Identify which cell holds the provided text, then report its [X, Y] central coordinate. 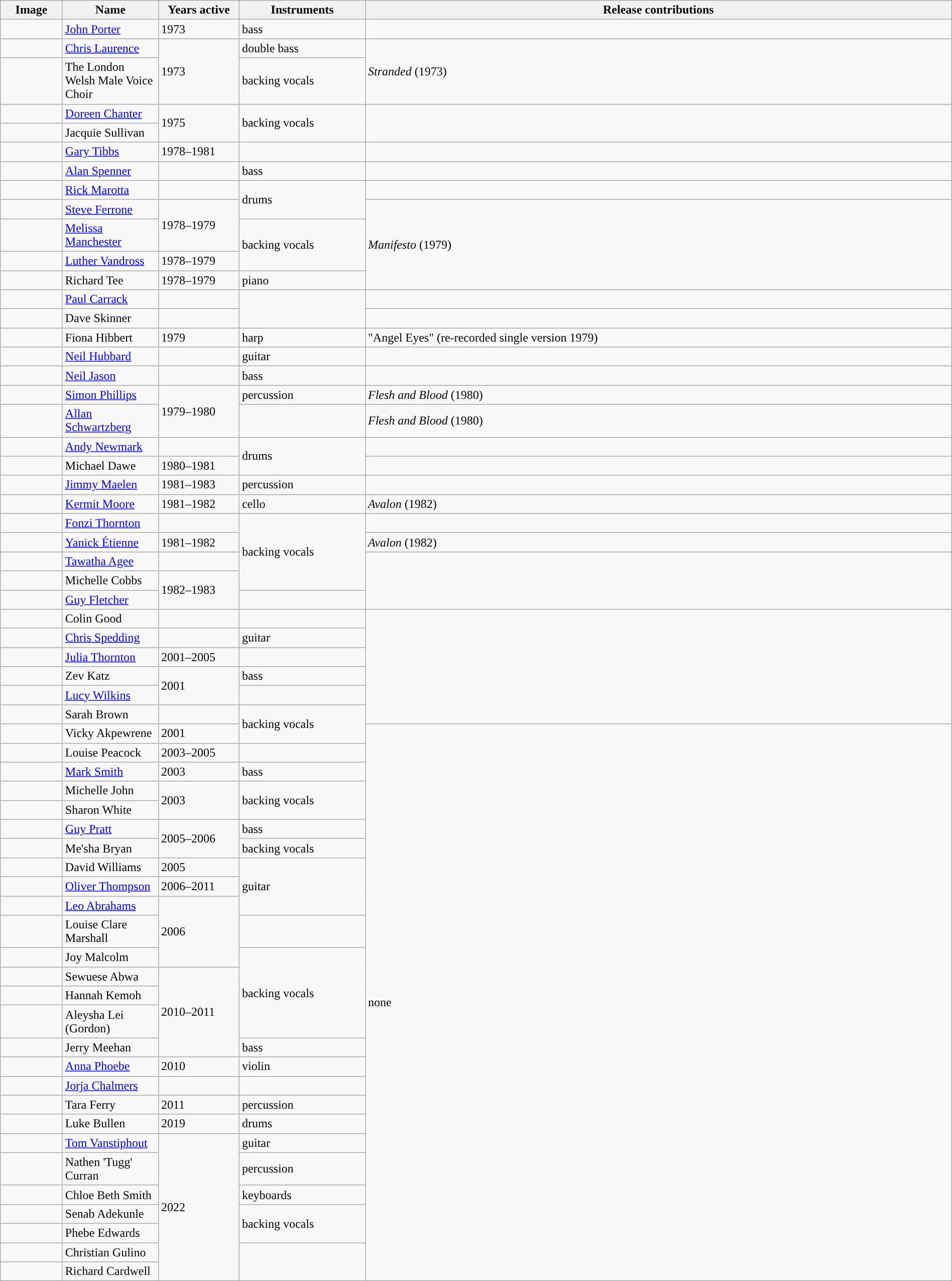
Jorja Chalmers [110, 1086]
Simon Phillips [110, 395]
2006 [199, 931]
Julia Thornton [110, 657]
Yanick Étienne [110, 542]
Fiona Hibbert [110, 338]
Louise Peacock [110, 753]
Joy Malcolm [110, 957]
2010 [199, 1066]
Vicky Akpewrene [110, 733]
Tara Ferry [110, 1105]
Rick Marotta [110, 190]
Dave Skinner [110, 318]
2010–2011 [199, 1012]
2005–2006 [199, 838]
Release contributions [659, 10]
John Porter [110, 29]
Fonzi Thornton [110, 523]
1981–1983 [199, 485]
1975 [199, 123]
violin [302, 1066]
double bass [302, 48]
Doreen Chanter [110, 114]
Steve Ferrone [110, 209]
Sarah Brown [110, 714]
Years active [199, 10]
Paul Carrack [110, 299]
Michael Dawe [110, 466]
Richard Tee [110, 280]
2019 [199, 1124]
Alan Spenner [110, 171]
Jimmy Maelen [110, 485]
Luther Vandross [110, 261]
Chris Laurence [110, 48]
Chloe Beth Smith [110, 1195]
1980–1981 [199, 466]
Michelle John [110, 791]
Richard Cardwell [110, 1271]
1979 [199, 338]
Nathen 'Tugg' Curran [110, 1168]
2006–2011 [199, 886]
Tom Vanstiphout [110, 1143]
cello [302, 504]
1978–1981 [199, 152]
2005 [199, 867]
Guy Fletcher [110, 599]
Guy Pratt [110, 829]
Michelle Cobbs [110, 580]
Instruments [302, 10]
Neil Jason [110, 376]
Louise Clare Marshall [110, 931]
keyboards [302, 1195]
piano [302, 280]
Chris Spedding [110, 638]
Lucy Wilkins [110, 695]
2003–2005 [199, 753]
Gary Tibbs [110, 152]
Tawatha Agee [110, 561]
2022 [199, 1207]
Jacquie Sullivan [110, 133]
2001–2005 [199, 657]
1979–1980 [199, 411]
Melissa Manchester [110, 235]
harp [302, 338]
Stranded (1973) [659, 71]
Jerry Meehan [110, 1047]
"Angel Eyes" (re-recorded single version 1979) [659, 338]
Phebe Edwards [110, 1233]
Senab Adekunle [110, 1214]
Name [110, 10]
2011 [199, 1105]
Zev Katz [110, 676]
Hannah Kemoh [110, 996]
Kermit Moore [110, 504]
Christian Gulino [110, 1252]
1982–1983 [199, 590]
Luke Bullen [110, 1124]
Leo Abrahams [110, 906]
Anna Phoebe [110, 1066]
Sewuese Abwa [110, 977]
The London Welsh Male Voice Choir [110, 81]
none [659, 1003]
David Williams [110, 867]
Allan Schwartzberg [110, 421]
Oliver Thompson [110, 886]
Andy Newmark [110, 447]
Mark Smith [110, 772]
Sharon White [110, 810]
Manifesto (1979) [659, 244]
Image [32, 10]
Colin Good [110, 619]
Me'sha Bryan [110, 848]
Aleysha Lei (Gordon) [110, 1022]
Neil Hubbard [110, 357]
